Provide the [X, Y] coordinate of the cell's center where the given text is located.  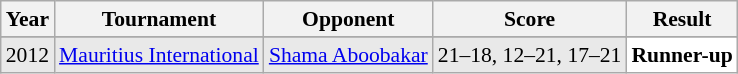
Mauritius International [159, 55]
Opponent [348, 19]
Result [682, 19]
Tournament [159, 19]
Shama Aboobakar [348, 55]
Runner-up [682, 55]
21–18, 12–21, 17–21 [530, 55]
Year [28, 19]
Score [530, 19]
2012 [28, 55]
